Detect which cell encompasses the target text, then output its (x, y) center coordinate. 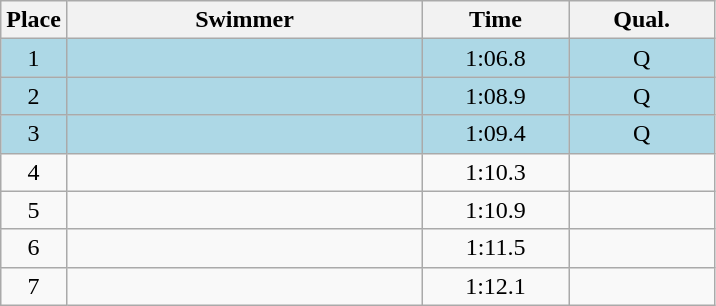
1:11.5 (496, 248)
Place (34, 20)
1 (34, 58)
1:08.9 (496, 96)
7 (34, 286)
Time (496, 20)
1:09.4 (496, 134)
5 (34, 210)
4 (34, 172)
3 (34, 134)
1:10.3 (496, 172)
Qual. (642, 20)
Swimmer (244, 20)
2 (34, 96)
1:10.9 (496, 210)
1:06.8 (496, 58)
1:12.1 (496, 286)
6 (34, 248)
